Pinpoint the cell where the given text exists, returning its [x, y] midpoint coordinate. 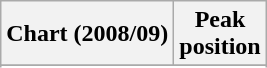
Chart (2008/09) [88, 34]
Peak position [220, 34]
